Capture the cell that displays the provided text and extract its (X, Y) central coordinate. 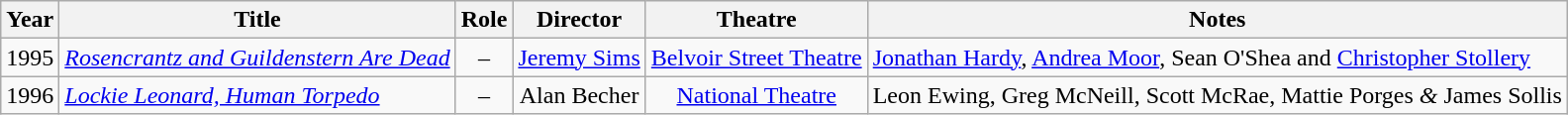
Rosencrantz and Guildenstern Are Dead (257, 57)
Lockie Leonard, Human Torpedo (257, 95)
Role (484, 20)
Leon Ewing, Greg McNeill, Scott McRae, Mattie Porges & James Sollis (1218, 95)
Title (257, 20)
Year (30, 20)
Belvoir Street Theatre (756, 57)
Notes (1218, 20)
National Theatre (756, 95)
Jeremy Sims (579, 57)
Alan Becher (579, 95)
Jonathan Hardy, Andrea Moor, Sean O'Shea and Christopher Stollery (1218, 57)
1996 (30, 95)
Director (579, 20)
Theatre (756, 20)
1995 (30, 57)
